Return (X, Y) of the center of cell containing provided text 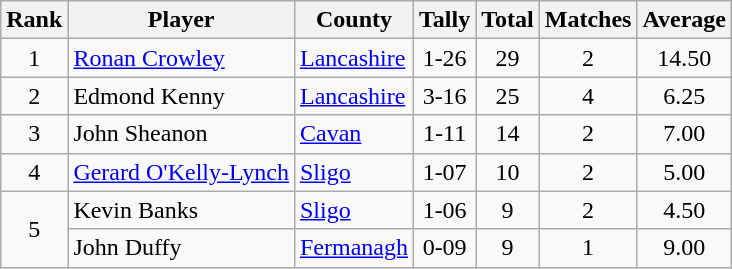
Ronan Crowley (182, 58)
5.00 (684, 172)
1-06 (445, 210)
0-09 (445, 248)
7.00 (684, 134)
Average (684, 20)
County (354, 20)
25 (508, 96)
John Sheanon (182, 134)
1-07 (445, 172)
Rank (34, 20)
Tally (445, 20)
4.50 (684, 210)
29 (508, 58)
John Duffy (182, 248)
9.00 (684, 248)
14.50 (684, 58)
14 (508, 134)
6.25 (684, 96)
Kevin Banks (182, 210)
Fermanagh (354, 248)
Edmond Kenny (182, 96)
3-16 (445, 96)
1-26 (445, 58)
Total (508, 20)
Gerard O'Kelly-Lynch (182, 172)
Player (182, 20)
10 (508, 172)
1-11 (445, 134)
Matches (588, 20)
Cavan (354, 134)
3 (34, 134)
5 (34, 229)
